Identify which cell holds the provided text, then report its [x, y] central coordinate. 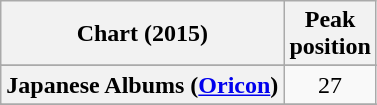
Peakposition [330, 34]
27 [330, 85]
Japanese Albums (Oricon) [142, 85]
Chart (2015) [142, 34]
